Return [x, y] of the center of cell containing provided text 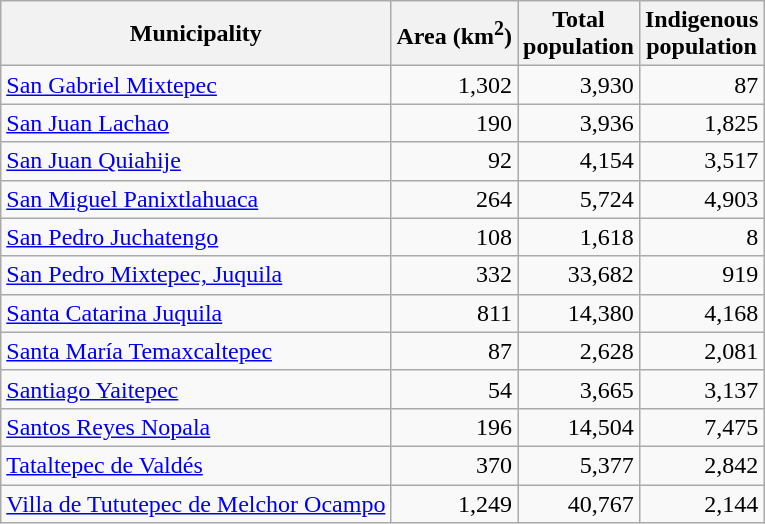
1,249 [454, 503]
San Gabriel Mixtepec [196, 85]
264 [454, 199]
San Pedro Mixtepec, Juquila [196, 275]
332 [454, 275]
919 [701, 275]
Tataltepec de Valdés [196, 465]
Santiago Yaitepec [196, 389]
Santos Reyes Nopala [196, 427]
5,724 [579, 199]
190 [454, 123]
San Pedro Juchatengo [196, 237]
3,930 [579, 85]
3,936 [579, 123]
2,842 [701, 465]
92 [454, 161]
Santa María Temaxcaltepec [196, 351]
7,475 [701, 427]
2,081 [701, 351]
San Juan Quiahije [196, 161]
1,618 [579, 237]
14,380 [579, 313]
Municipality [196, 34]
Villa de Tututepec de Melchor Ocampo [196, 503]
1,302 [454, 85]
54 [454, 389]
San Juan Lachao [196, 123]
1,825 [701, 123]
Santa Catarina Juquila [196, 313]
33,682 [579, 275]
40,767 [579, 503]
3,665 [579, 389]
4,168 [701, 313]
3,517 [701, 161]
14,504 [579, 427]
Indigenouspopulation [701, 34]
811 [454, 313]
8 [701, 237]
San Miguel Panixtlahuaca [196, 199]
Area (km2) [454, 34]
3,137 [701, 389]
2,628 [579, 351]
5,377 [579, 465]
196 [454, 427]
4,903 [701, 199]
108 [454, 237]
Totalpopulation [579, 34]
4,154 [579, 161]
2,144 [701, 503]
370 [454, 465]
